Return (X, Y) of the center of cell containing provided text 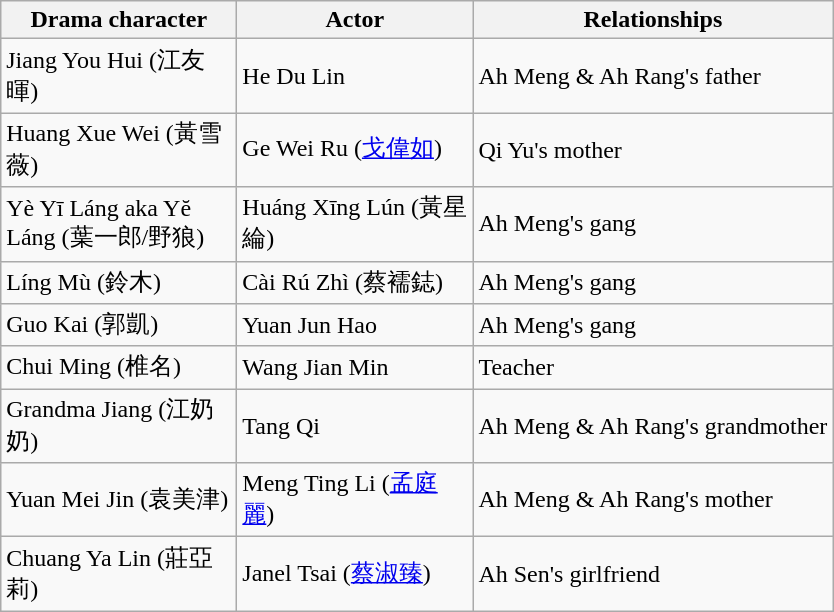
Chui Ming (椎名) (119, 368)
Huang Xue Wei (黃雪薇) (119, 150)
Yuan Mei Jin (袁美津) (119, 500)
Guo Kai (郭凱) (119, 326)
Líng Mù (鈴木) (119, 282)
Huáng Xīng Lún (黃星綸) (355, 224)
Ah Meng & Ah Rang's father (653, 76)
Drama character (119, 20)
Qi Yu's mother (653, 150)
Teacher (653, 368)
Meng Ting Li (孟庭麗) (355, 500)
Wang Jian Min (355, 368)
Chuang Ya Lin (莊亞莉) (119, 574)
Yuan Jun Hao (355, 326)
Grandma Jiang (江奶奶) (119, 426)
Janel Tsai (蔡淑臻) (355, 574)
Actor (355, 20)
Cài Rú Zhì (蔡襦鋕) (355, 282)
Ah Meng & Ah Rang's mother (653, 500)
Yè Yī Láng aka Yĕ Láng (葉一郎/野狼) (119, 224)
Ah Sen's girlfriend (653, 574)
Ah Meng & Ah Rang's grandmother (653, 426)
Jiang You Hui (江友暉) (119, 76)
Ge Wei Ru (戈偉如) (355, 150)
Tang Qi (355, 426)
Relationships (653, 20)
He Du Lin (355, 76)
